Search for the cell housing the specified text and yield its (X, Y) center coordinate. 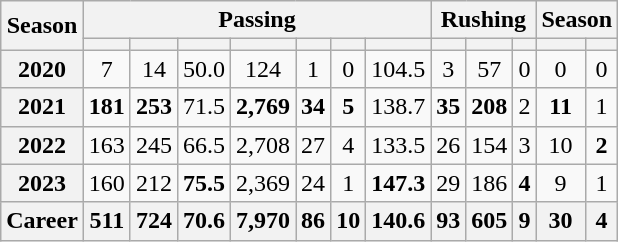
24 (314, 183)
27 (314, 145)
30 (560, 221)
66.5 (204, 145)
140.6 (398, 221)
7,970 (264, 221)
Passing (256, 20)
253 (154, 107)
2022 (42, 145)
186 (490, 183)
11 (560, 107)
163 (106, 145)
147.3 (398, 183)
245 (154, 145)
154 (490, 145)
724 (154, 221)
2021 (42, 107)
511 (106, 221)
35 (448, 107)
212 (154, 183)
181 (106, 107)
104.5 (398, 69)
605 (490, 221)
14 (154, 69)
160 (106, 183)
124 (264, 69)
57 (490, 69)
7 (106, 69)
2023 (42, 183)
75.5 (204, 183)
50.0 (204, 69)
70.6 (204, 221)
2,708 (264, 145)
138.7 (398, 107)
Rushing (484, 20)
71.5 (204, 107)
26 (448, 145)
208 (490, 107)
2,769 (264, 107)
29 (448, 183)
86 (314, 221)
Career (42, 221)
133.5 (398, 145)
2020 (42, 69)
2,369 (264, 183)
5 (348, 107)
93 (448, 221)
34 (314, 107)
